Locate the cell with the specified text and output its (X, Y) center coordinate. 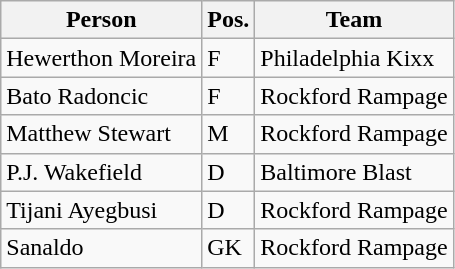
Baltimore Blast (354, 172)
Sanaldo (102, 248)
Pos. (228, 20)
GK (228, 248)
Bato Radoncic (102, 96)
Philadelphia Kixx (354, 58)
M (228, 134)
P.J. Wakefield (102, 172)
Tijani Ayegbusi (102, 210)
Hewerthon Moreira (102, 58)
Matthew Stewart (102, 134)
Team (354, 20)
Person (102, 20)
